For the text-containing cell, return its midpoint in (X, Y) coordinate format. 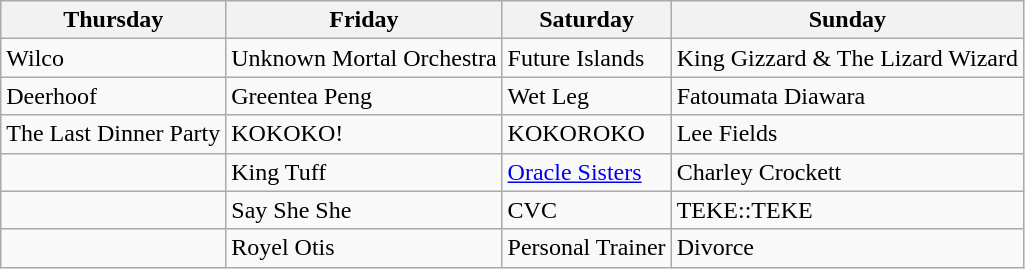
Greentea Peng (364, 96)
Say She She (364, 210)
KOKOROKO (586, 134)
Future Islands (586, 58)
Oracle Sisters (586, 172)
CVC (586, 210)
King Tuff (364, 172)
Lee Fields (847, 134)
Fatoumata Diawara (847, 96)
Wet Leg (586, 96)
Saturday (586, 20)
Deerhoof (114, 96)
Personal Trainer (586, 248)
Unknown Mortal Orchestra (364, 58)
Friday (364, 20)
Wilco (114, 58)
Thursday (114, 20)
KOKOKO! (364, 134)
TEKE::TEKE (847, 210)
Divorce (847, 248)
Charley Crockett (847, 172)
Royel Otis (364, 248)
King Gizzard & The Lizard Wizard (847, 58)
The Last Dinner Party (114, 134)
Sunday (847, 20)
